Scan for the cell matching the given text and deliver its (x, y) coordinate at center. 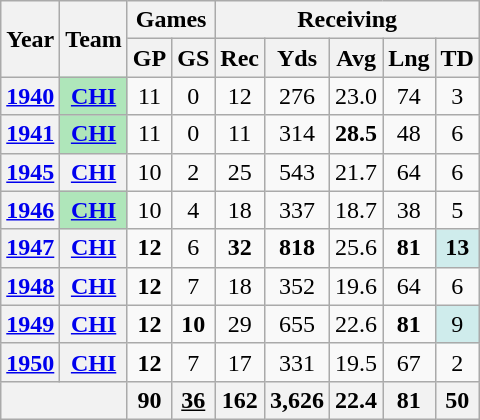
21.7 (356, 172)
67 (409, 362)
Lng (409, 58)
GS (194, 58)
90 (149, 400)
19.5 (356, 362)
818 (298, 248)
25 (240, 172)
22.6 (356, 324)
1940 (30, 96)
28.5 (356, 134)
543 (298, 172)
Team (94, 39)
655 (298, 324)
1950 (30, 362)
352 (298, 286)
1949 (30, 324)
276 (298, 96)
29 (240, 324)
314 (298, 134)
3 (457, 96)
32 (240, 248)
Yds (298, 58)
25.6 (356, 248)
1945 (30, 172)
Receiving (348, 20)
23.0 (356, 96)
Avg (356, 58)
74 (409, 96)
38 (409, 210)
13 (457, 248)
18.7 (356, 210)
17 (240, 362)
Games (170, 20)
GP (149, 58)
1946 (30, 210)
TD (457, 58)
4 (194, 210)
337 (298, 210)
1948 (30, 286)
19.6 (356, 286)
3,626 (298, 400)
9 (457, 324)
22.4 (356, 400)
5 (457, 210)
1941 (30, 134)
48 (409, 134)
331 (298, 362)
50 (457, 400)
Year (30, 39)
1947 (30, 248)
162 (240, 400)
36 (194, 400)
Rec (240, 58)
